Detect which cell encompasses the target text, then output its (X, Y) center coordinate. 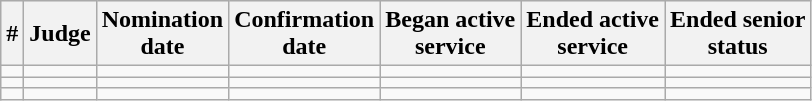
Ended activeservice (593, 34)
Judge (60, 34)
# (12, 34)
Ended seniorstatus (737, 34)
Nominationdate (162, 34)
Began activeservice (450, 34)
Confirmationdate (304, 34)
